Provide the [X, Y] coordinate of the cell's center where the given text is located.  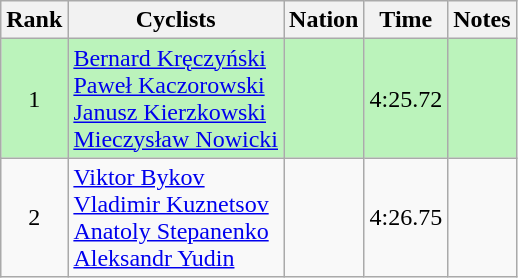
Time [406, 20]
Cyclists [176, 20]
4:25.72 [406, 98]
1 [34, 98]
Nation [324, 20]
Notes [482, 20]
Rank [34, 20]
4:26.75 [406, 218]
2 [34, 218]
Bernard KręczyńskiPaweł KaczorowskiJanusz KierzkowskiMieczysław Nowicki [176, 98]
Viktor BykovVladimir KuznetsovAnatoly StepanenkoAleksandr Yudin [176, 218]
